Extract the (X, Y) coordinate from the center of the cell holding the provided text.  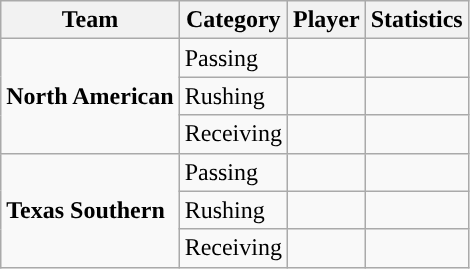
North American (90, 96)
Texas Southern (90, 210)
Player (326, 20)
Statistics (416, 20)
Team (90, 20)
Category (233, 20)
